Provide the [X, Y] coordinate of the cell's center where the given text is located.  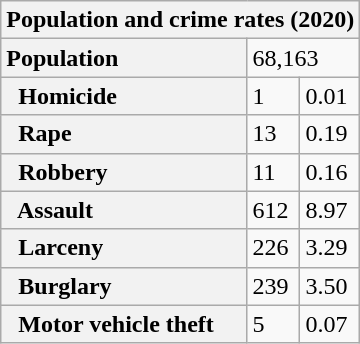
612 [274, 210]
68,163 [304, 58]
5 [274, 324]
Burglary [124, 286]
Rape [124, 134]
Homicide [124, 96]
11 [274, 172]
Motor vehicle theft [124, 324]
0.07 [330, 324]
8.97 [330, 210]
Population and crime rates (2020) [180, 20]
13 [274, 134]
0.16 [330, 172]
0.01 [330, 96]
Robbery [124, 172]
Population [124, 58]
226 [274, 248]
3.50 [330, 286]
0.19 [330, 134]
239 [274, 286]
Assault [124, 210]
Larceny [124, 248]
3.29 [330, 248]
1 [274, 96]
